Return the [x, y] coordinate for the center point of the cell that contains the specified text.  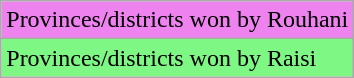
Provinces/districts won by Rouhani [178, 20]
Provinces/districts won by Raisi [178, 58]
